Pinpoint the cell where the given text exists, returning its (X, Y) midpoint coordinate. 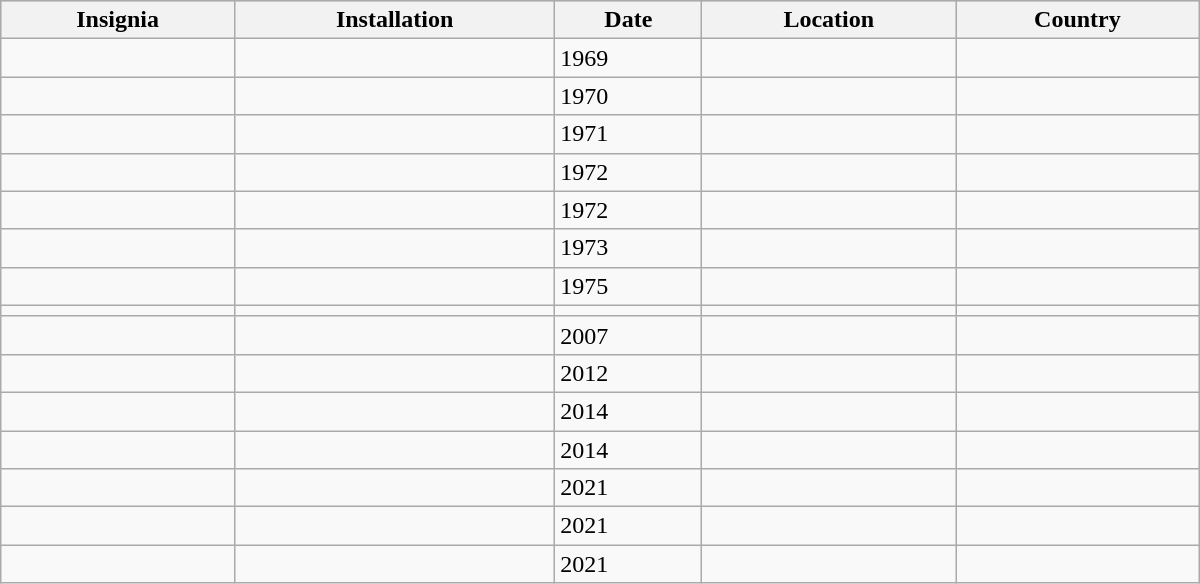
1971 (628, 134)
Installation (395, 20)
1969 (628, 58)
1973 (628, 248)
Date (628, 20)
1970 (628, 96)
Insignia (118, 20)
2012 (628, 373)
Location (829, 20)
2007 (628, 335)
1975 (628, 286)
Country (1078, 20)
